Scan for the cell matching the given text and deliver its [x, y] coordinate at center. 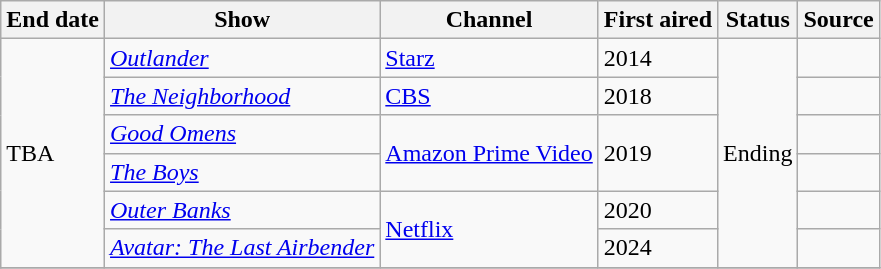
Status [758, 20]
CBS [489, 96]
2019 [658, 153]
Amazon Prime Video [489, 153]
2018 [658, 96]
End date [53, 20]
Ending [758, 153]
Good Omens [242, 134]
2024 [658, 248]
Starz [489, 58]
The Boys [242, 172]
Show [242, 20]
First aired [658, 20]
Outer Banks [242, 210]
Source [838, 20]
2020 [658, 210]
2014 [658, 58]
The Neighborhood [242, 96]
Channel [489, 20]
TBA [53, 153]
Netflix [489, 229]
Outlander [242, 58]
Avatar: The Last Airbender [242, 248]
